Find where the given text appears and provide that cell's center as (X, Y) coordinate. 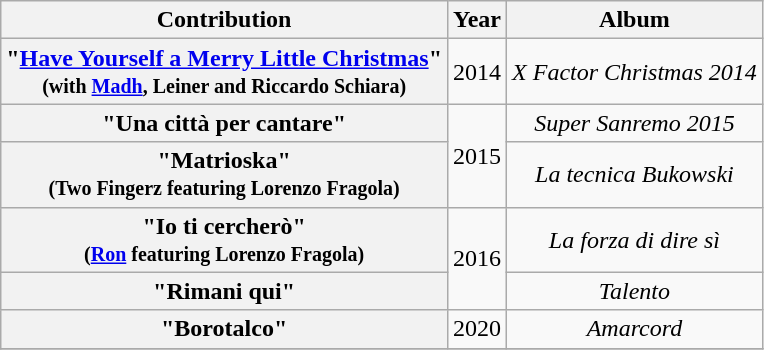
"Matrioska"(Two Fingerz featuring Lorenzo Fragola) (224, 174)
2014 (476, 72)
"Have Yourself a Merry Little Christmas"(with Madh, Leiner and Riccardo Schiara) (224, 72)
Amarcord (635, 329)
Talento (635, 291)
La forza di dire sì (635, 240)
"Una città per cantare" (224, 123)
Album (635, 20)
X Factor Christmas 2014 (635, 72)
2015 (476, 156)
La tecnica Bukowski (635, 174)
"Io ti cercherò"(Ron featuring Lorenzo Fragola) (224, 240)
2016 (476, 258)
"Borotalco" (224, 329)
"Rimani qui" (224, 291)
Year (476, 20)
Super Sanremo 2015 (635, 123)
Contribution (224, 20)
2020 (476, 329)
